Extract the (X, Y) coordinate from the center of the cell holding the provided text.  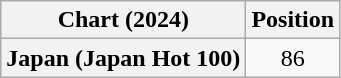
Japan (Japan Hot 100) (124, 58)
86 (293, 58)
Position (293, 20)
Chart (2024) (124, 20)
